Locate the cell with the specified text and output its [x, y] center coordinate. 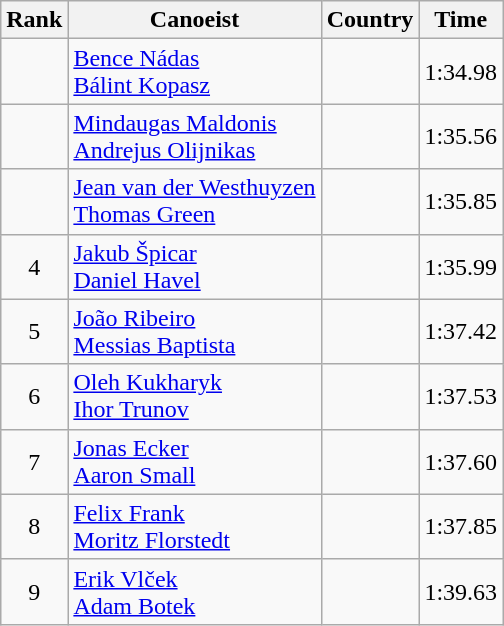
1:35.85 [461, 202]
Jakub ŠpicarDaniel Havel [194, 266]
1:37.53 [461, 396]
4 [34, 266]
Erik VlčekAdam Botek [194, 592]
9 [34, 592]
Rank [34, 20]
7 [34, 462]
1:35.56 [461, 136]
Mindaugas MaldonisAndrejus Olijnikas [194, 136]
5 [34, 332]
1:34.98 [461, 72]
Country [370, 20]
Bence NádasBálint Kopasz [194, 72]
Jonas EckerAaron Small [194, 462]
1:35.99 [461, 266]
1:37.42 [461, 332]
6 [34, 396]
1:39.63 [461, 592]
1:37.85 [461, 526]
8 [34, 526]
Oleh KukharykIhor Trunov [194, 396]
Time [461, 20]
1:37.60 [461, 462]
Jean van der WesthuyzenThomas Green [194, 202]
Felix FrankMoritz Florstedt [194, 526]
João RibeiroMessias Baptista [194, 332]
Canoeist [194, 20]
